Determine the (x, y) coordinate at the center of the cell enclosing the given text.  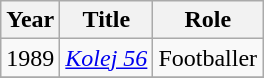
Footballer (208, 58)
Year (30, 20)
Title (106, 20)
Kolej 56 (106, 58)
1989 (30, 58)
Role (208, 20)
